Extract the (x, y) coordinate from the center of the cell holding the provided text.  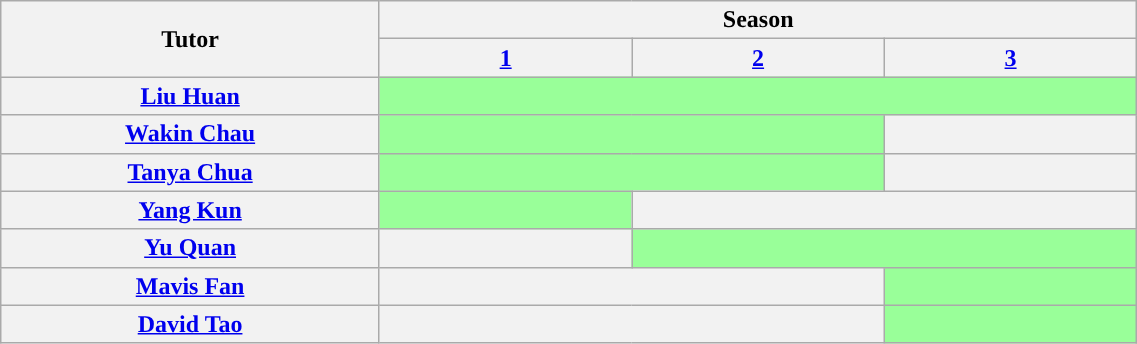
Yang Kun (190, 210)
Wakin Chau (190, 134)
1 (505, 58)
Tanya Chua (190, 172)
Liu Huan (190, 96)
2 (758, 58)
Yu Quan (190, 248)
Mavis Fan (190, 286)
Season (758, 20)
Tutor (190, 39)
3 (1010, 58)
David Tao (190, 324)
